Output the (X, Y) coordinate of the center of the cell containing the given text.  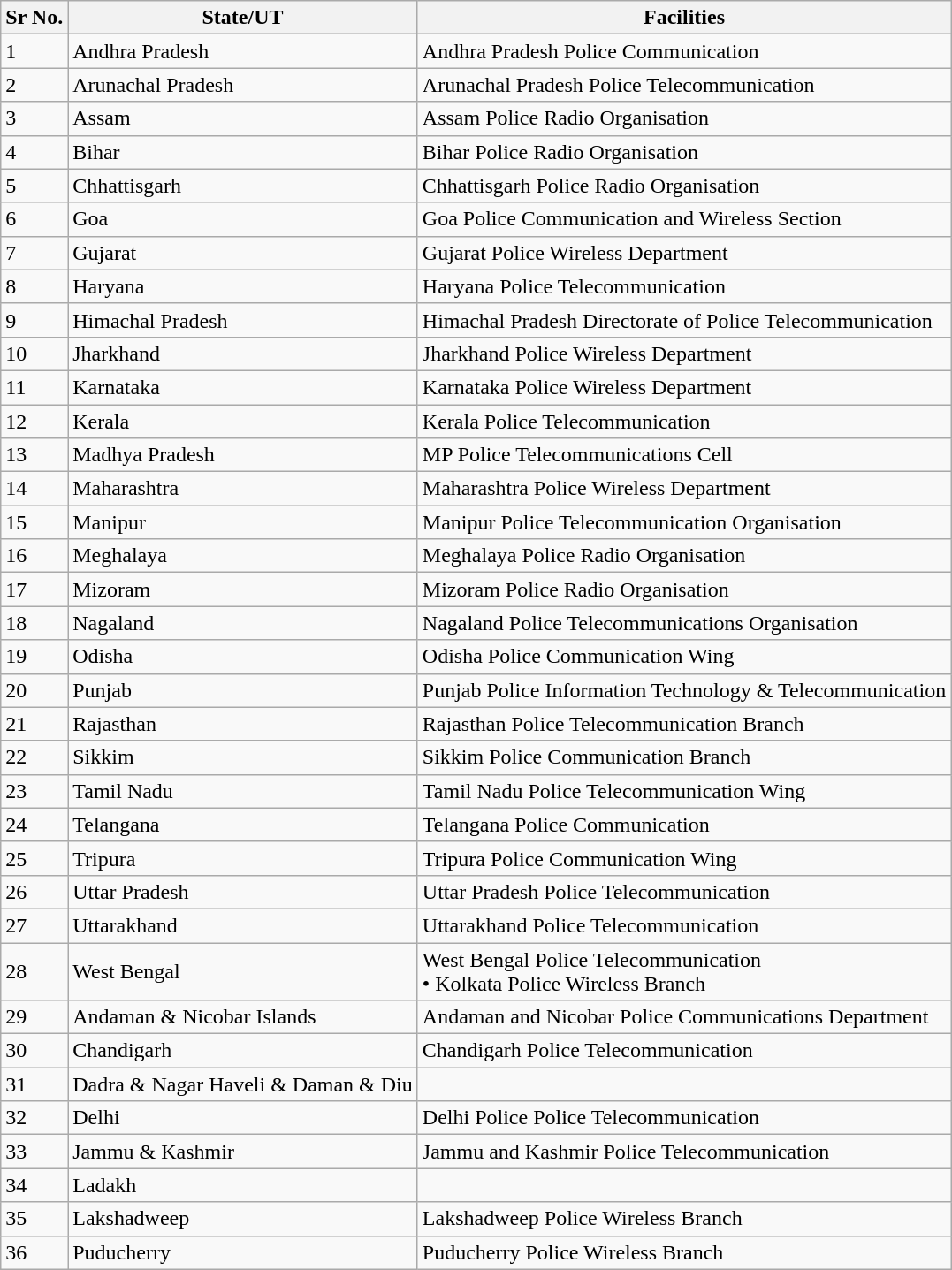
Jammu & Kashmir (243, 1152)
Manipur (243, 522)
2 (34, 85)
Andaman and Nicobar Police Communications Department (684, 1017)
Punjab (243, 690)
Arunachal Pradesh Police Telecommunication (684, 85)
27 (34, 925)
Assam Police Radio Organisation (684, 118)
29 (34, 1017)
6 (34, 219)
Facilities (684, 18)
Gujarat Police Wireless Department (684, 253)
23 (34, 791)
Kerala Police Telecommunication (684, 422)
3 (34, 118)
Uttarakhand (243, 925)
25 (34, 858)
Maharashtra Police Wireless Department (684, 489)
Telangana (243, 825)
Uttar Pradesh Police Telecommunication (684, 892)
Uttarakhand Police Telecommunication (684, 925)
5 (34, 186)
Goa Police Communication and Wireless Section (684, 219)
Ladakh (243, 1185)
11 (34, 387)
Mizoram (243, 589)
Sikkim (243, 757)
22 (34, 757)
1 (34, 51)
Delhi Police Police Telecommunication (684, 1118)
Puducherry (243, 1252)
Tamil Nadu (243, 791)
Haryana (243, 286)
Rajasthan (243, 724)
Andhra Pradesh Police Communication (684, 51)
31 (34, 1084)
Himachal Pradesh Directorate of Police Telecommunication (684, 320)
Odisha (243, 657)
10 (34, 354)
Jharkhand Police Wireless Department (684, 354)
Madhya Pradesh (243, 455)
Manipur Police Telecommunication Organisation (684, 522)
17 (34, 589)
Haryana Police Telecommunication (684, 286)
15 (34, 522)
33 (34, 1152)
West Bengal Police Telecommunication• Kolkata Police Wireless Branch (684, 970)
Chhattisgarh Police Radio Organisation (684, 186)
Lakshadweep (243, 1219)
30 (34, 1051)
Assam (243, 118)
Nagaland Police Telecommunications Organisation (684, 623)
State/UT (243, 18)
20 (34, 690)
28 (34, 970)
Andhra Pradesh (243, 51)
MP Police Telecommunications Cell (684, 455)
West Bengal (243, 970)
Chandigarh (243, 1051)
21 (34, 724)
Lakshadweep Police Wireless Branch (684, 1219)
Chandigarh Police Telecommunication (684, 1051)
Goa (243, 219)
24 (34, 825)
Telangana Police Communication (684, 825)
Mizoram Police Radio Organisation (684, 589)
Uttar Pradesh (243, 892)
Delhi (243, 1118)
34 (34, 1185)
8 (34, 286)
Meghalaya (243, 556)
Tripura (243, 858)
Arunachal Pradesh (243, 85)
Rajasthan Police Telecommunication Branch (684, 724)
Puducherry Police Wireless Branch (684, 1252)
Jharkhand (243, 354)
Tripura Police Communication Wing (684, 858)
Meghalaya Police Radio Organisation (684, 556)
12 (34, 422)
Sr No. (34, 18)
Jammu and Kashmir Police Telecommunication (684, 1152)
13 (34, 455)
Kerala (243, 422)
Bihar (243, 152)
19 (34, 657)
36 (34, 1252)
26 (34, 892)
18 (34, 623)
Gujarat (243, 253)
14 (34, 489)
9 (34, 320)
Himachal Pradesh (243, 320)
Bihar Police Radio Organisation (684, 152)
Maharashtra (243, 489)
Chhattisgarh (243, 186)
Punjab Police Information Technology & Telecommunication (684, 690)
Dadra & Nagar Haveli & Daman & Diu (243, 1084)
Karnataka (243, 387)
7 (34, 253)
Nagaland (243, 623)
16 (34, 556)
Andaman & Nicobar Islands (243, 1017)
Odisha Police Communication Wing (684, 657)
32 (34, 1118)
35 (34, 1219)
Tamil Nadu Police Telecommunication Wing (684, 791)
4 (34, 152)
Sikkim Police Communication Branch (684, 757)
Karnataka Police Wireless Department (684, 387)
